Detect which cell encompasses the target text, then output its [X, Y] center coordinate. 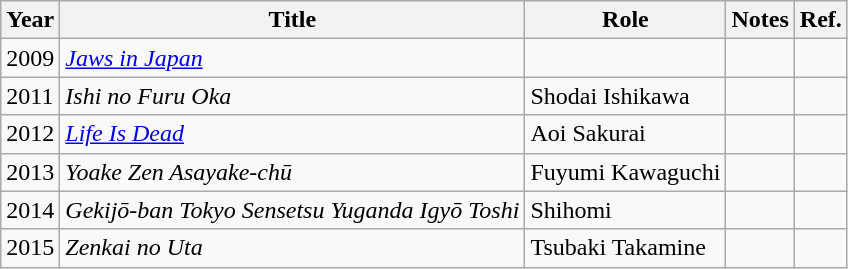
Role [626, 20]
Title [292, 20]
Shodai Ishikawa [626, 96]
Life Is Dead [292, 134]
2014 [30, 210]
Notes [760, 20]
Jaws in Japan [292, 58]
Year [30, 20]
2012 [30, 134]
Zenkai no Uta [292, 248]
Shihomi [626, 210]
Ref. [820, 20]
Ishi no Furu Oka [292, 96]
Fuyumi Kawaguchi [626, 172]
Gekijō-ban Tokyo Sensetsu Yuganda Igyō Toshi [292, 210]
Yoake Zen Asayake-chū [292, 172]
2009 [30, 58]
2011 [30, 96]
2015 [30, 248]
Aoi Sakurai [626, 134]
2013 [30, 172]
Tsubaki Takamine [626, 248]
